Provide the (x, y) coordinate of the cell's center where the given text is located.  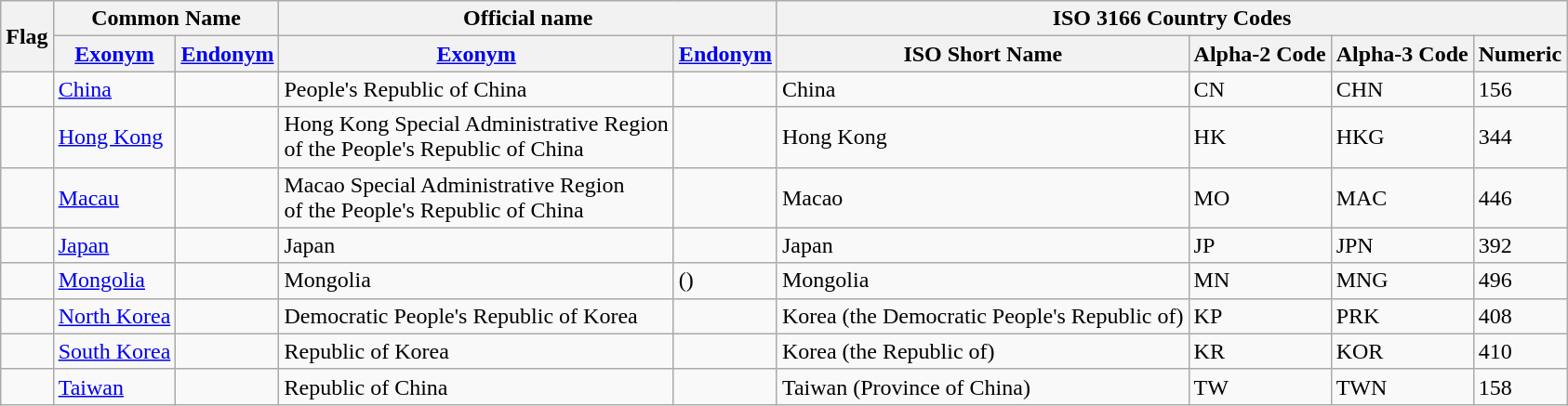
KOR (1402, 351)
496 (1520, 281)
Taiwan (114, 386)
South Korea (114, 351)
CN (1259, 89)
Korea (the Democratic People's Republic of) (982, 316)
408 (1520, 316)
TWN (1402, 386)
Democratic People's Republic of Korea (476, 316)
Macao (982, 197)
ISO Short Name (982, 54)
Common Name (166, 19)
Alpha-3 Code (1402, 54)
MO (1259, 197)
Hong Kong Special Administrative Regionof the People's Republic of China (476, 138)
KR (1259, 351)
446 (1520, 197)
TW (1259, 386)
JP (1259, 245)
ISO 3166 Country Codes (1172, 19)
Numeric (1520, 54)
Macao Special Administrative Regionof the People's Republic of China (476, 197)
HK (1259, 138)
Official name (528, 19)
HKG (1402, 138)
158 (1520, 386)
MN (1259, 281)
Republic of Korea (476, 351)
CHN (1402, 89)
Korea (the Republic of) (982, 351)
PRK (1402, 316)
Flag (27, 36)
JPN (1402, 245)
Taiwan (Province of China) (982, 386)
North Korea (114, 316)
Republic of China (476, 386)
Alpha-2 Code (1259, 54)
KP (1259, 316)
People's Republic of China (476, 89)
MAC (1402, 197)
MNG (1402, 281)
410 (1520, 351)
() (725, 281)
156 (1520, 89)
Macau (114, 197)
344 (1520, 138)
392 (1520, 245)
